Search for the cell housing the specified text and yield its [X, Y] center coordinate. 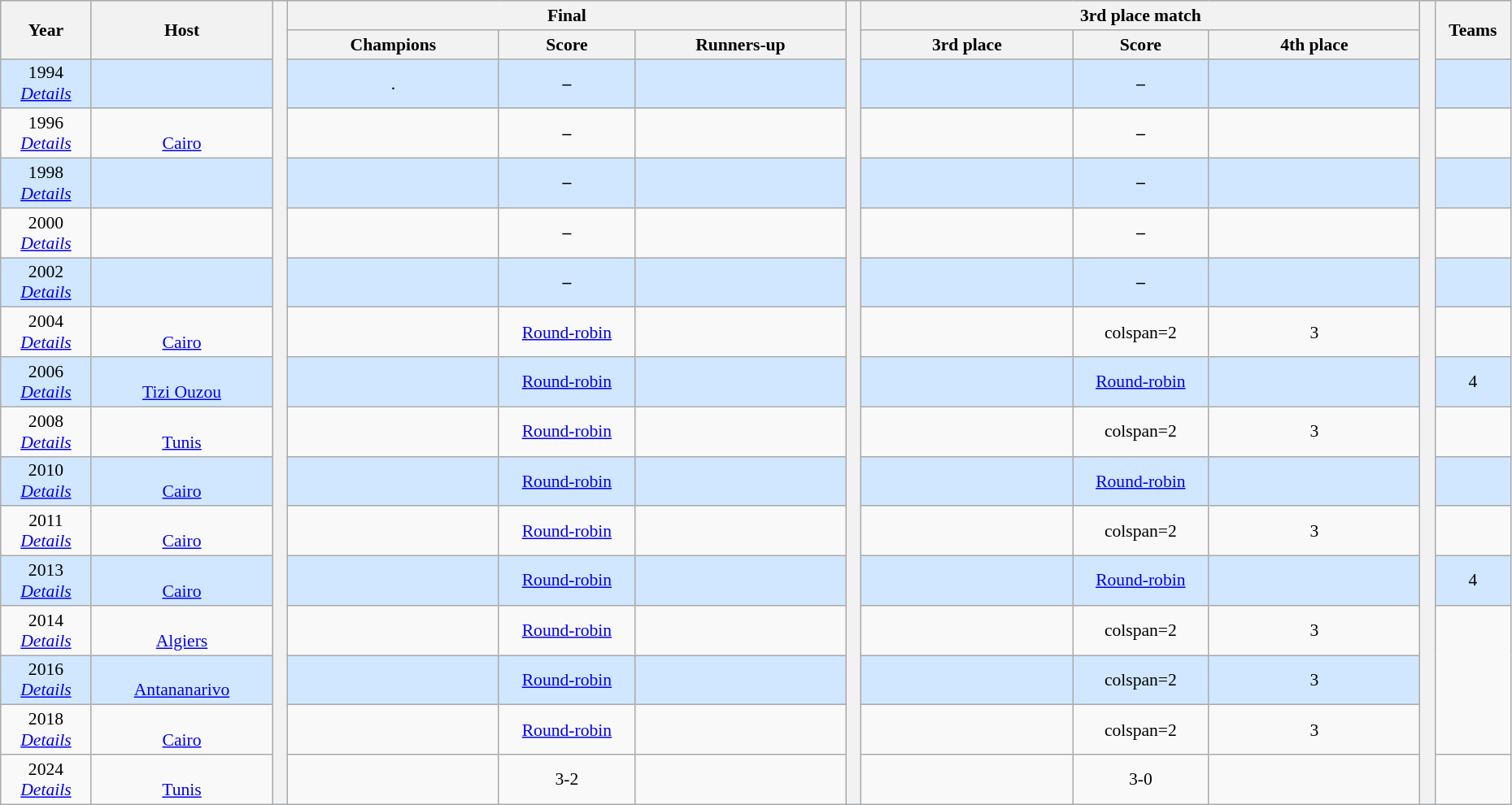
Final [566, 15]
Tizi Ouzou [182, 382]
. [393, 83]
2004Details [46, 332]
Year [46, 29]
1998Details [46, 184]
2000Details [46, 233]
3rd place [967, 45]
Antananarivo [182, 680]
Teams [1472, 29]
2016Details [46, 680]
Algiers [182, 631]
3rd place match [1140, 15]
4th place [1314, 45]
2011Details [46, 532]
2010Details [46, 481]
Champions [393, 45]
2013Details [46, 581]
Host [182, 29]
2008Details [46, 431]
Runners-up [740, 45]
2018Details [46, 730]
3-0 [1140, 779]
2014Details [46, 631]
2002Details [46, 283]
3-2 [566, 779]
2006Details [46, 382]
1994Details [46, 83]
2024Details [46, 779]
1996Details [46, 133]
